From the cell containing the given text, extract its center point as (X, Y) coordinate. 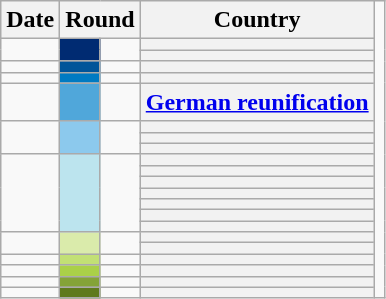
Country (257, 20)
Date (30, 20)
Round (100, 20)
German reunification (257, 102)
